From the cell containing the given text, extract its center point as [x, y] coordinate. 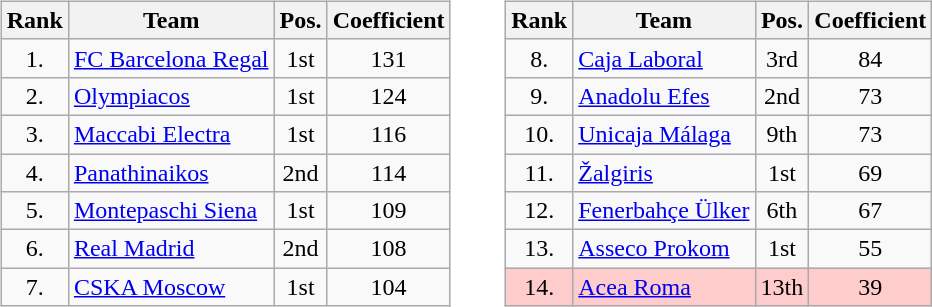
CSKA Moscow [171, 287]
1. [34, 58]
114 [388, 173]
6th [782, 211]
124 [388, 96]
55 [870, 249]
12. [540, 211]
Montepaschi Siena [171, 211]
FC Barcelona Regal [171, 58]
9. [540, 96]
14. [540, 287]
Anadolu Efes [664, 96]
Caja Laboral [664, 58]
Maccabi Electra [171, 134]
13. [540, 249]
13th [782, 287]
3. [34, 134]
7. [34, 287]
2. [34, 96]
69 [870, 173]
9th [782, 134]
Acea Roma [664, 287]
Panathinaikos [171, 173]
3rd [782, 58]
Olympiacos [171, 96]
8. [540, 58]
84 [870, 58]
Žalgiris [664, 173]
67 [870, 211]
39 [870, 287]
Fenerbahçe Ülker [664, 211]
4. [34, 173]
5. [34, 211]
104 [388, 287]
Asseco Prokom [664, 249]
131 [388, 58]
10. [540, 134]
6. [34, 249]
109 [388, 211]
108 [388, 249]
Real Madrid [171, 249]
11. [540, 173]
Unicaja Málaga [664, 134]
116 [388, 134]
